Find where the given text appears and provide that cell's center as [x, y] coordinate. 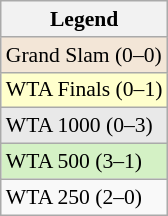
WTA 1000 (0–3) [84, 126]
Grand Slam (0–0) [84, 55]
WTA 250 (2–0) [84, 197]
WTA Finals (0–1) [84, 90]
WTA 500 (3–1) [84, 162]
Legend [84, 19]
